Identify which cell holds the provided text, then report its [x, y] central coordinate. 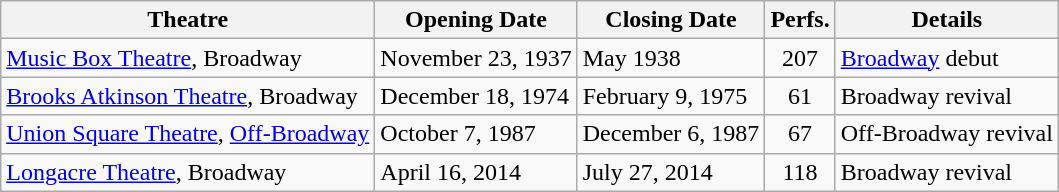
December 6, 1987 [671, 134]
Off-Broadway revival [946, 134]
Brooks Atkinson Theatre, Broadway [188, 96]
April 16, 2014 [476, 172]
Broadway debut [946, 58]
Details [946, 20]
May 1938 [671, 58]
Closing Date [671, 20]
November 23, 1937 [476, 58]
Music Box Theatre, Broadway [188, 58]
December 18, 1974 [476, 96]
Theatre [188, 20]
207 [800, 58]
July 27, 2014 [671, 172]
October 7, 1987 [476, 134]
February 9, 1975 [671, 96]
67 [800, 134]
Longacre Theatre, Broadway [188, 172]
61 [800, 96]
Perfs. [800, 20]
Union Square Theatre, Off-Broadway [188, 134]
Opening Date [476, 20]
118 [800, 172]
